Capture the cell that displays the provided text and extract its [x, y] central coordinate. 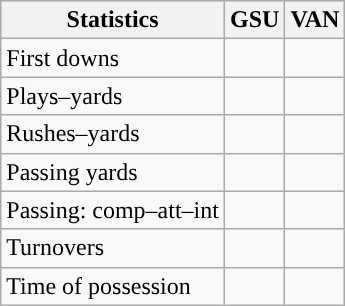
Statistics [113, 20]
Turnovers [113, 248]
First downs [113, 58]
Time of possession [113, 286]
Passing yards [113, 172]
Plays–yards [113, 96]
Rushes–yards [113, 134]
GSU [254, 20]
VAN [315, 20]
Passing: comp–att–int [113, 210]
